Determine the [x, y] coordinate at the center of the cell enclosing the given text.  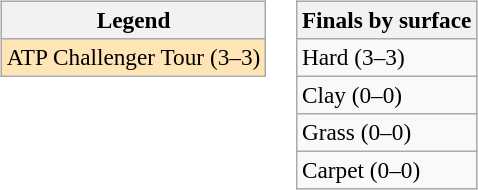
ATP Challenger Tour (3–3) [133, 57]
Finals by surface [387, 20]
Carpet (0–0) [387, 171]
Clay (0–0) [387, 95]
Legend [133, 20]
Hard (3–3) [387, 57]
Grass (0–0) [387, 133]
